Provide the (X, Y) coordinate of the cell's center where the given text is located.  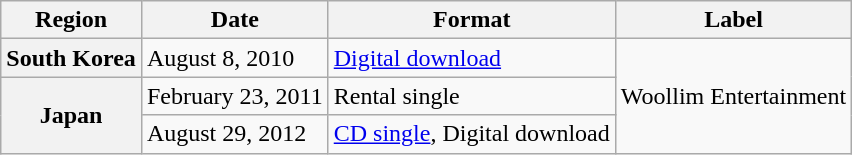
Digital download (472, 58)
August 29, 2012 (234, 134)
Woollim Entertainment (733, 96)
Date (234, 20)
CD single, Digital download (472, 134)
Label (733, 20)
Format (472, 20)
February 23, 2011 (234, 96)
Rental single (472, 96)
South Korea (72, 58)
Region (72, 20)
Japan (72, 115)
August 8, 2010 (234, 58)
